Capture the cell that displays the provided text and extract its [X, Y] central coordinate. 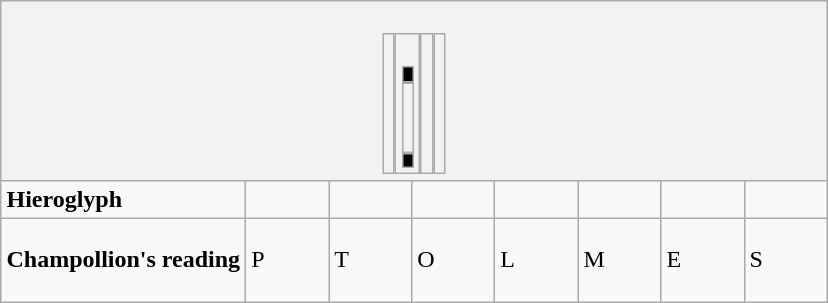
Champollion's reading [124, 260]
S [786, 260]
E [702, 260]
L [536, 260]
Hieroglyph [124, 199]
M [620, 260]
T [370, 260]
P [288, 260]
O [454, 260]
